Pinpoint the cell where the given text exists, returning its [x, y] midpoint coordinate. 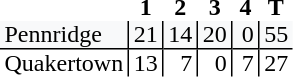
13 [145, 63]
14 [180, 35]
Quakertown [64, 63]
20 [214, 35]
Pennridge [64, 35]
21 [145, 35]
27 [276, 63]
55 [276, 35]
